Output the [X, Y] coordinate of the center of the cell containing the given text.  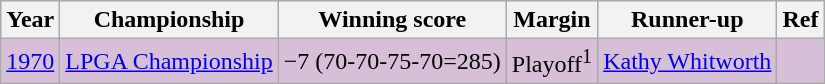
Championship [169, 20]
−7 (70-70-75-70=285) [392, 62]
Runner-up [688, 20]
Margin [552, 20]
Playoff1 [552, 62]
Ref [800, 20]
Winning score [392, 20]
Kathy Whitworth [688, 62]
1970 [30, 62]
LPGA Championship [169, 62]
Year [30, 20]
